Capture the cell that displays the provided text and extract its [x, y] central coordinate. 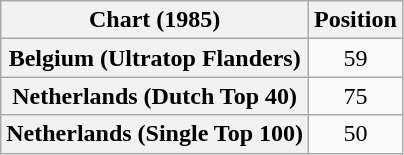
59 [356, 58]
Chart (1985) [155, 20]
Position [356, 20]
Netherlands (Single Top 100) [155, 134]
75 [356, 96]
Netherlands (Dutch Top 40) [155, 96]
Belgium (Ultratop Flanders) [155, 58]
50 [356, 134]
